Search for the cell housing the specified text and yield its [x, y] center coordinate. 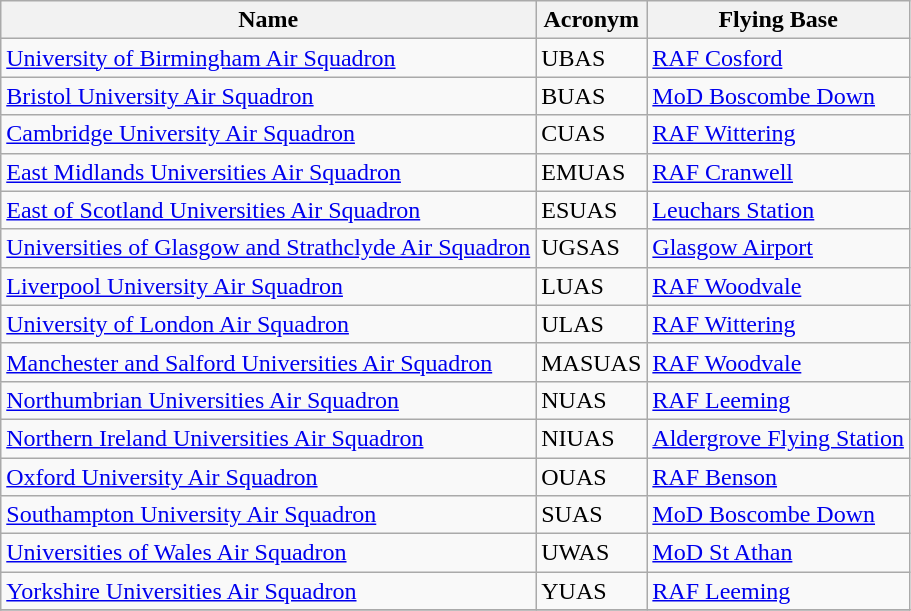
EMUAS [592, 172]
NIUAS [592, 438]
UWAS [592, 553]
Liverpool University Air Squadron [268, 286]
SUAS [592, 515]
MoD St Athan [778, 553]
Northern Ireland Universities Air Squadron [268, 438]
Northumbrian Universities Air Squadron [268, 400]
Oxford University Air Squadron [268, 477]
RAF Cosford [778, 58]
Acronym [592, 20]
Southampton University Air Squadron [268, 515]
Universities of Glasgow and Strathclyde Air Squadron [268, 248]
ESUAS [592, 210]
NUAS [592, 400]
RAF Benson [778, 477]
East Midlands Universities Air Squadron [268, 172]
University of London Air Squadron [268, 324]
East of Scotland Universities Air Squadron [268, 210]
University of Birmingham Air Squadron [268, 58]
Flying Base [778, 20]
Universities of Wales Air Squadron [268, 553]
YUAS [592, 591]
Manchester and Salford Universities Air Squadron [268, 362]
Glasgow Airport [778, 248]
Cambridge University Air Squadron [268, 134]
Bristol University Air Squadron [268, 96]
ULAS [592, 324]
UGSAS [592, 248]
Leuchars Station [778, 210]
UBAS [592, 58]
Yorkshire Universities Air Squadron [268, 591]
BUAS [592, 96]
CUAS [592, 134]
RAF Cranwell [778, 172]
MASUAS [592, 362]
Aldergrove Flying Station [778, 438]
LUAS [592, 286]
Name [268, 20]
OUAS [592, 477]
